Extract the [X, Y] coordinate from the center of the cell holding the provided text.  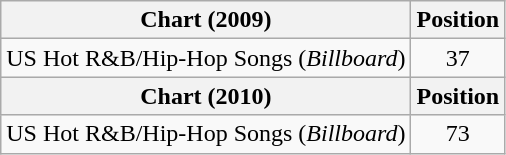
37 [458, 58]
Chart (2009) [206, 20]
Chart (2010) [206, 96]
73 [458, 134]
